Return [X, Y] of the center of cell containing provided text 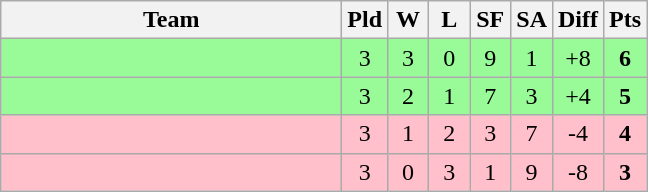
SF [490, 20]
SA [532, 20]
W [408, 20]
Team [172, 20]
+8 [578, 58]
Pts [626, 20]
-8 [578, 172]
Pld [365, 20]
5 [626, 96]
6 [626, 58]
4 [626, 134]
Diff [578, 20]
+4 [578, 96]
-4 [578, 134]
L [450, 20]
